Capture the cell that displays the provided text and extract its (x, y) central coordinate. 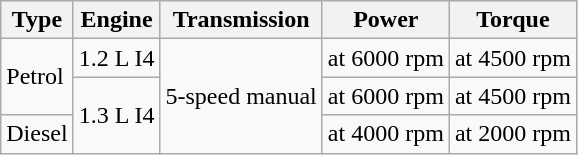
Torque (512, 20)
Diesel (37, 134)
Type (37, 20)
1.3 L I4 (116, 115)
1.2 L I4 (116, 58)
5-speed manual (241, 96)
Engine (116, 20)
at 4000 rpm (386, 134)
at 2000 rpm (512, 134)
Power (386, 20)
Petrol (37, 77)
Transmission (241, 20)
